Scan for the cell matching the given text and deliver its (x, y) coordinate at center. 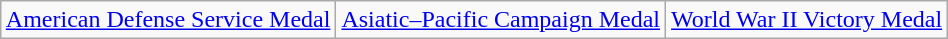
World War II Victory Medal (807, 20)
American Defense Service Medal (168, 20)
Asiatic–Pacific Campaign Medal (501, 20)
